Locate the cell with the specified text and output its (X, Y) center coordinate. 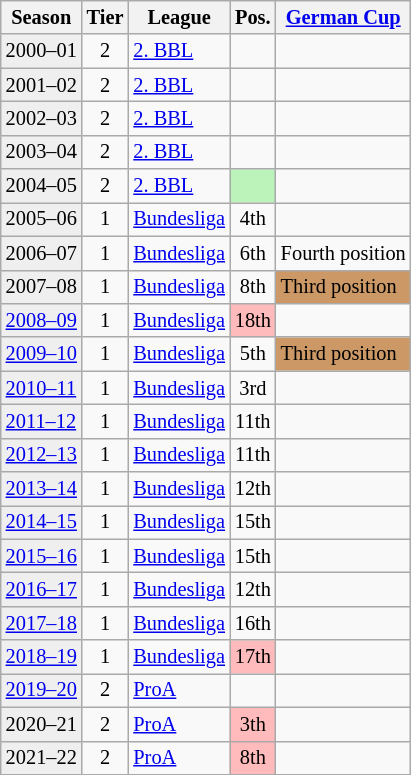
2014–15 (42, 522)
2003–04 (42, 152)
2008–09 (42, 320)
2012–13 (42, 455)
16th (253, 623)
5th (253, 354)
2000–01 (42, 51)
Pos. (253, 17)
2015–16 (42, 556)
17th (253, 657)
2011–12 (42, 421)
2013–14 (42, 489)
2019–20 (42, 690)
2002–03 (42, 118)
Season (42, 17)
2018–19 (42, 657)
2001–02 (42, 85)
6th (253, 253)
2004–05 (42, 186)
2010–11 (42, 388)
2009–10 (42, 354)
2017–18 (42, 623)
3th (253, 724)
German Cup (344, 17)
2005–06 (42, 219)
2021–22 (42, 758)
2006–07 (42, 253)
2016–17 (42, 589)
18th (253, 320)
Fourth position (344, 253)
Tier (106, 17)
2007–08 (42, 287)
4th (253, 219)
League (178, 17)
2020–21 (42, 724)
3rd (253, 388)
